Scan for the cell matching the given text and deliver its (x, y) coordinate at center. 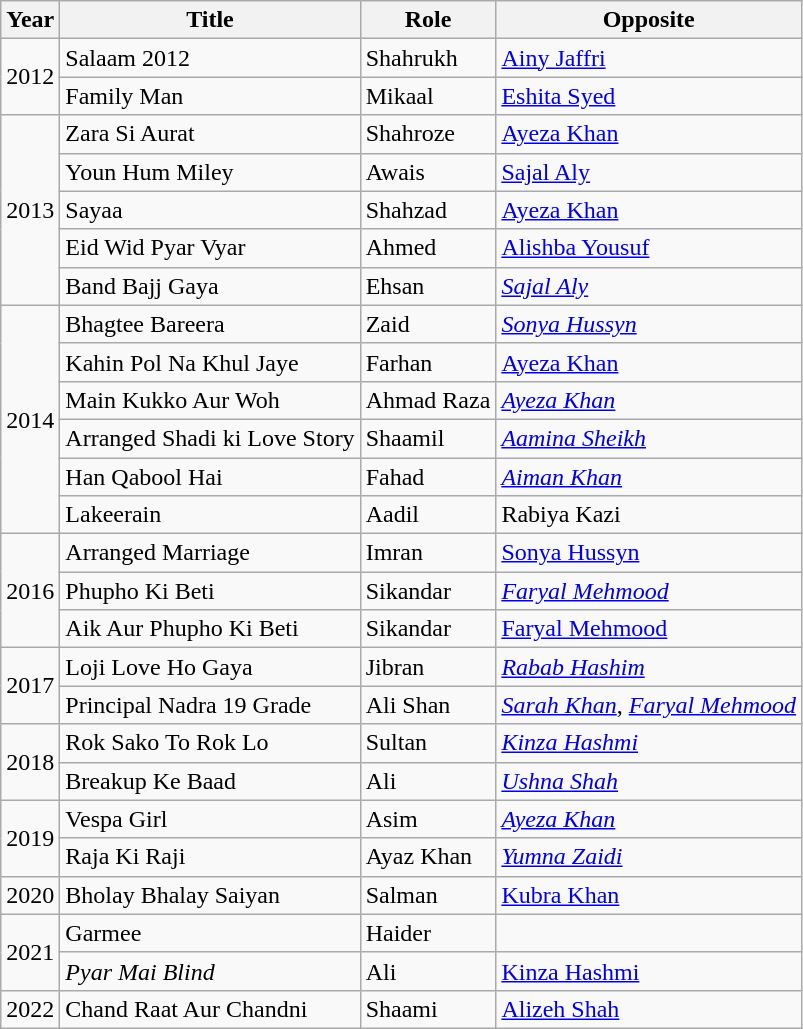
Opposite (649, 20)
Loji Love Ho Gaya (210, 667)
Imran (428, 553)
Zaid (428, 324)
Ainy Jaffri (649, 58)
Eshita Syed (649, 96)
Lakeerain (210, 515)
2014 (30, 419)
Vespa Girl (210, 819)
Raja Ki Raji (210, 857)
Fahad (428, 477)
2021 (30, 952)
Title (210, 20)
Shaamil (428, 438)
Ahmed (428, 248)
Ehsan (428, 286)
Kahin Pol Na Khul Jaye (210, 362)
Ali Shan (428, 705)
Ayaz Khan (428, 857)
Alizeh Shah (649, 1009)
Rabiya Kazi (649, 515)
Sarah Khan, Faryal Mehmood (649, 705)
2022 (30, 1009)
Alishba Yousuf (649, 248)
Farhan (428, 362)
Ahmad Raza (428, 400)
Mikaal (428, 96)
Chand Raat Aur Chandni (210, 1009)
Haider (428, 933)
Arranged Marriage (210, 553)
Rok Sako To Rok Lo (210, 743)
Aadil (428, 515)
Phupho Ki Beti (210, 591)
Zara Si Aurat (210, 134)
Garmee (210, 933)
Aiman Khan (649, 477)
2018 (30, 762)
Han Qabool Hai (210, 477)
Aik Aur Phupho Ki Beti (210, 629)
Bholay Bhalay Saiyan (210, 895)
2020 (30, 895)
Eid Wid Pyar Vyar (210, 248)
Rabab Hashim (649, 667)
2019 (30, 838)
Year (30, 20)
Salman (428, 895)
Awais (428, 172)
Bhagtee Bareera (210, 324)
Ushna Shah (649, 781)
Breakup Ke Baad (210, 781)
Aamina Sheikh (649, 438)
Sultan (428, 743)
Sayaa (210, 210)
Youn Hum Miley (210, 172)
2016 (30, 591)
Role (428, 20)
Band Bajj Gaya (210, 286)
Main Kukko Aur Woh (210, 400)
Shahrukh (428, 58)
Salaam 2012 (210, 58)
2017 (30, 686)
2012 (30, 77)
Shahroze (428, 134)
Yumna Zaidi (649, 857)
Shahzad (428, 210)
Shaami (428, 1009)
Arranged Shadi ki Love Story (210, 438)
2013 (30, 210)
Jibran (428, 667)
Pyar Mai Blind (210, 971)
Kubra Khan (649, 895)
Principal Nadra 19 Grade (210, 705)
Asim (428, 819)
Family Man (210, 96)
